Detect which cell encompasses the target text, then output its [X, Y] center coordinate. 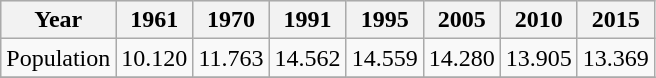
10.120 [154, 58]
14.562 [308, 58]
1970 [231, 20]
Year [58, 20]
Population [58, 58]
1995 [384, 20]
1991 [308, 20]
11.763 [231, 58]
1961 [154, 20]
2005 [462, 20]
13.369 [616, 58]
14.559 [384, 58]
13.905 [538, 58]
2010 [538, 20]
14.280 [462, 58]
2015 [616, 20]
